Determine the [x, y] coordinate at the center of the cell enclosing the given text.  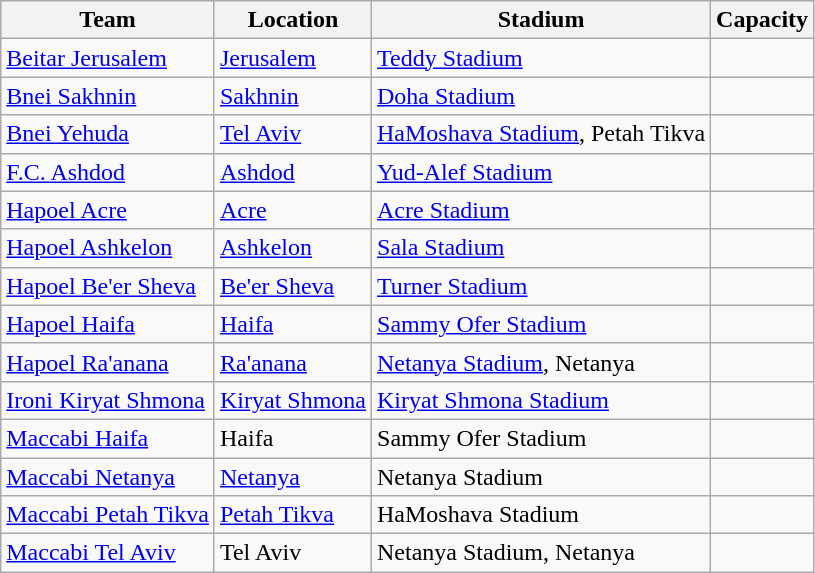
Ra'anana [292, 362]
Maccabi Tel Aviv [108, 553]
Beitar Jerusalem [108, 58]
Sala Stadium [542, 248]
Be'er Sheva [292, 286]
Doha Stadium [542, 96]
Hapoel Be'er Sheva [108, 286]
Yud-Alef Stadium [542, 172]
Bnei Sakhnin [108, 96]
Acre Stadium [542, 210]
F.C. Ashdod [108, 172]
Netanya Stadium [542, 477]
Location [292, 20]
Acre [292, 210]
Kiryat Shmona Stadium [542, 400]
Bnei Yehuda [108, 134]
Ashdod [292, 172]
Capacity [762, 20]
Sakhnin [292, 96]
Kiryat Shmona [292, 400]
HaMoshava Stadium, Petah Tikva [542, 134]
Maccabi Petah Tikva [108, 515]
Turner Stadium [542, 286]
Jerusalem [292, 58]
Hapoel Ashkelon [108, 248]
HaMoshava Stadium [542, 515]
Maccabi Netanya [108, 477]
Ashkelon [292, 248]
Ironi Kiryat Shmona [108, 400]
Stadium [542, 20]
Hapoel Ra'anana [108, 362]
Netanya [292, 477]
Hapoel Acre [108, 210]
Hapoel Haifa [108, 324]
Petah Tikva [292, 515]
Team [108, 20]
Teddy Stadium [542, 58]
Maccabi Haifa [108, 438]
